Return [X, Y] of the center of cell containing provided text 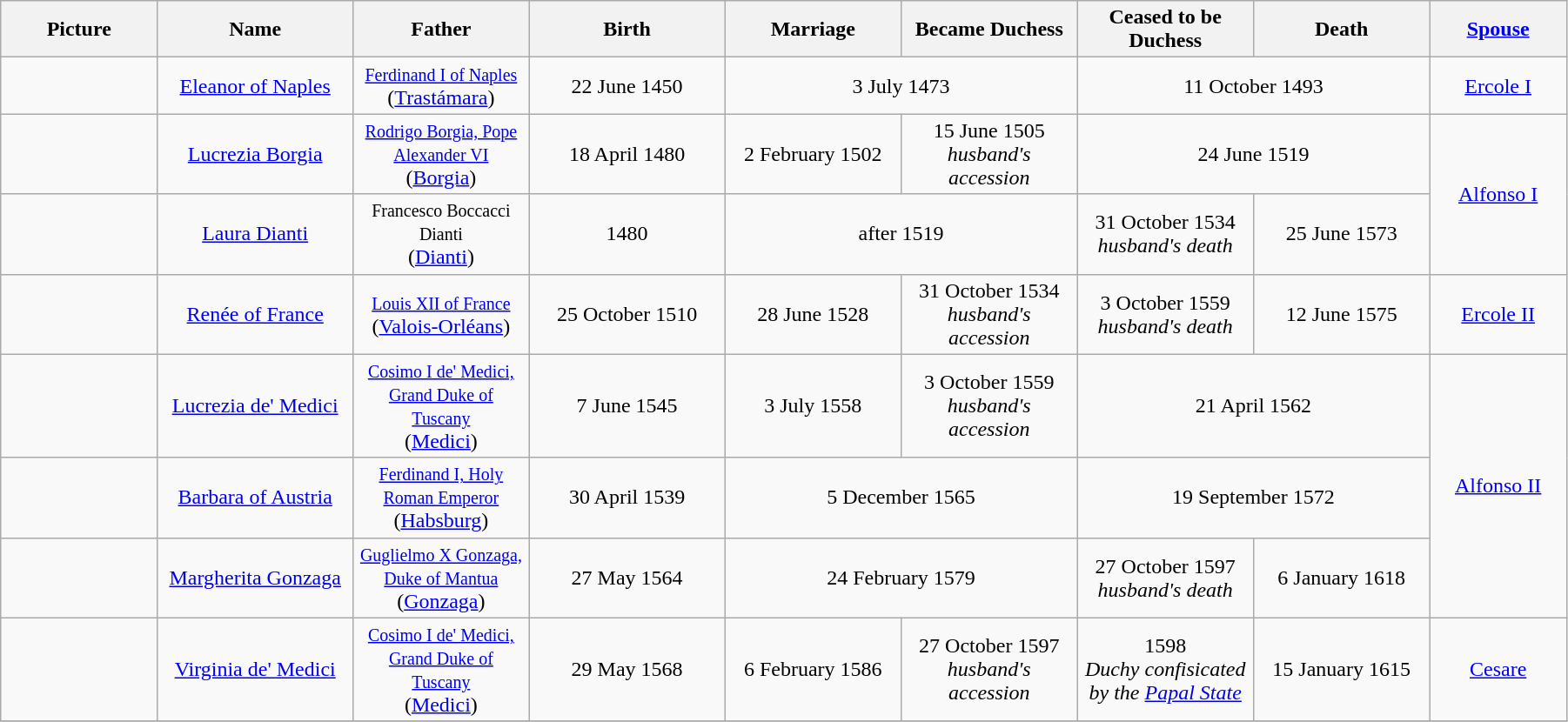
Marriage [813, 30]
31 October 1534husband's accession [989, 314]
after 1519 [901, 234]
Cesare [1498, 670]
11 October 1493 [1253, 85]
15 June 1505husband's accession [989, 154]
Barbara of Austria [256, 498]
Renée of France [256, 314]
3 July 1558 [813, 405]
6 February 1586 [813, 670]
Rodrigo Borgia, Pope Alexander VI (Borgia) [441, 154]
15 January 1615 [1341, 670]
Guglielmo X Gonzaga, Duke of Mantua (Gonzaga) [441, 578]
3 October 1559husband's accession [989, 405]
30 April 1539 [627, 498]
Picture [79, 30]
2 February 1502 [813, 154]
27 May 1564 [627, 578]
5 December 1565 [901, 498]
18 April 1480 [627, 154]
12 June 1575 [1341, 314]
Alfonso I [1498, 194]
21 April 1562 [1253, 405]
7 June 1545 [627, 405]
29 May 1568 [627, 670]
Ceased to be Duchess [1165, 30]
Virginia de' Medici [256, 670]
Lucrezia de' Medici [256, 405]
22 June 1450 [627, 85]
24 June 1519 [1253, 154]
27 October 1597husband's accession [989, 670]
Francesco Boccacci Dianti (Dianti) [441, 234]
Laura Dianti [256, 234]
Ercole I [1498, 85]
Ferdinand I of Naples (Trastámara) [441, 85]
3 October 1559husband's death [1165, 314]
31 October 1534husband's death [1165, 234]
24 February 1579 [901, 578]
25 June 1573 [1341, 234]
Ferdinand I, Holy Roman Emperor(Habsburg) [441, 498]
Margherita Gonzaga [256, 578]
Father [441, 30]
6 January 1618 [1341, 578]
Eleanor of Naples [256, 85]
Lucrezia Borgia [256, 154]
Spouse [1498, 30]
Name [256, 30]
Death [1341, 30]
1598Duchy confisicated by the Papal State [1165, 670]
25 October 1510 [627, 314]
Louis XII of France (Valois-Orléans) [441, 314]
Alfonso II [1498, 485]
3 July 1473 [901, 85]
1480 [627, 234]
Birth [627, 30]
27 October 1597husband's death [1165, 578]
19 September 1572 [1253, 498]
Ercole II [1498, 314]
28 June 1528 [813, 314]
Became Duchess [989, 30]
